Capture the cell that displays the provided text and extract its (X, Y) central coordinate. 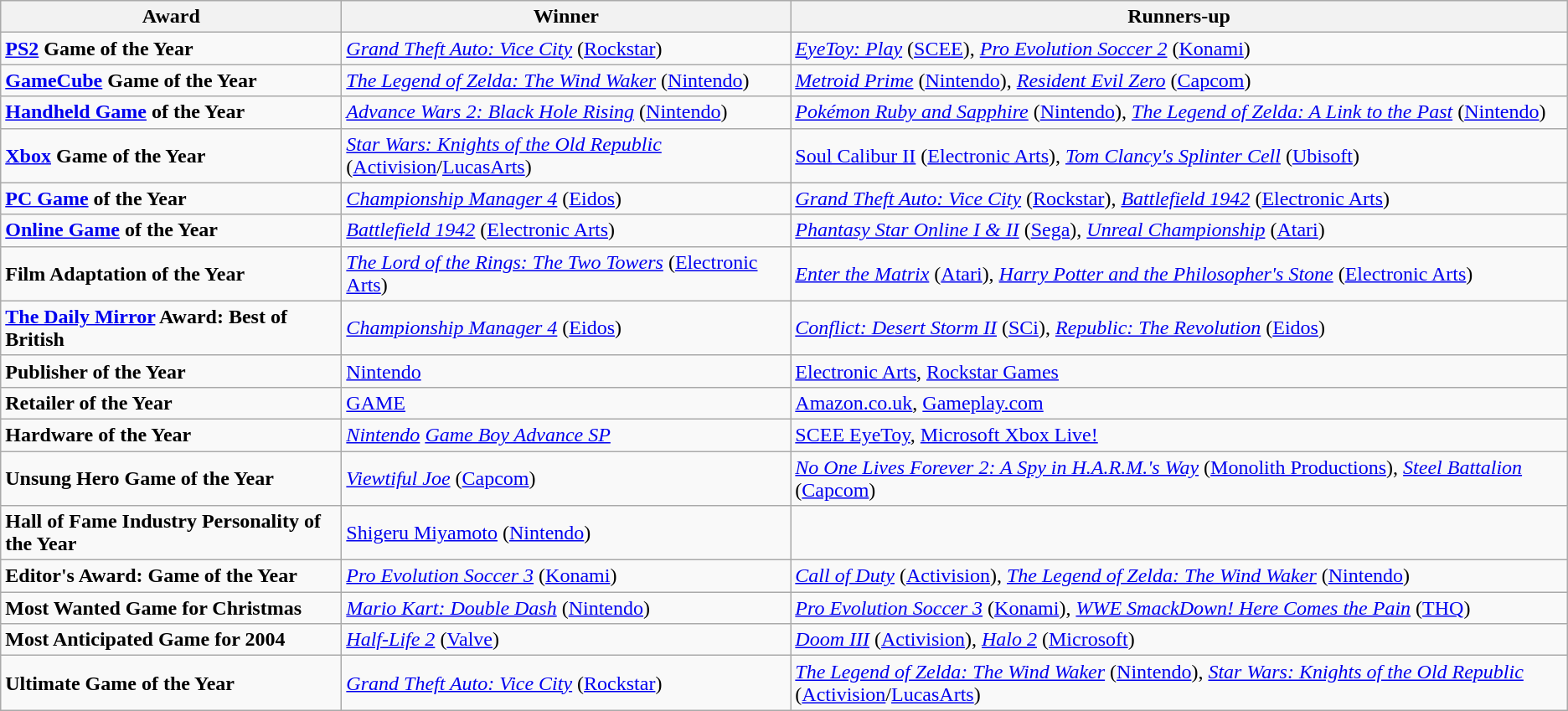
Publisher of the Year (171, 371)
Star Wars: Knights of the Old Republic (Activision/LucasArts) (566, 156)
Nintendo Game Boy Advance SP (566, 435)
Runners-up (1179, 17)
Award (171, 17)
The Legend of Zelda: The Wind Waker (Nintendo), Star Wars: Knights of the Old Republic (Activision/LucasArts) (1179, 683)
Pro Evolution Soccer 3 (Konami), WWE SmackDown! Here Comes the Pain (THQ) (1179, 608)
The Lord of the Rings: The Two Towers (Electronic Arts) (566, 273)
Hall of Fame Industry Personality of the Year (171, 533)
Phantasy Star Online I & II (Sega), Unreal Championship (Atari) (1179, 230)
Film Adaptation of the Year (171, 273)
Conflict: Desert Storm II (SCi), Republic: The Revolution (Eidos) (1179, 328)
Winner (566, 17)
No One Lives Forever 2: A Spy in H.A.R.M.'s Way (Monolith Productions), Steel Battalion (Capcom) (1179, 477)
Ultimate Game of the Year (171, 683)
Nintendo (566, 371)
PS2 Game of the Year (171, 49)
GameCube Game of the Year (171, 80)
Handheld Game of the Year (171, 112)
PC Game of the Year (171, 198)
Most Wanted Game for Christmas (171, 608)
Mario Kart: Double Dash (Nintendo) (566, 608)
Enter the Matrix (Atari), Harry Potter and the Philosopher's Stone (Electronic Arts) (1179, 273)
Pokémon Ruby and Sapphire (Nintendo), The Legend of Zelda: A Link to the Past (Nintendo) (1179, 112)
Viewtiful Joe (Capcom) (566, 477)
Electronic Arts, Rockstar Games (1179, 371)
Doom III (Activision), Halo 2 (Microsoft) (1179, 640)
Retailer of the Year (171, 403)
Hardware of the Year (171, 435)
Editor's Award: Game of the Year (171, 576)
GAME (566, 403)
Pro Evolution Soccer 3 (Konami) (566, 576)
Unsung Hero Game of the Year (171, 477)
Call of Duty (Activision), The Legend of Zelda: The Wind Waker (Nintendo) (1179, 576)
Grand Theft Auto: Vice City (Rockstar), Battlefield 1942 (Electronic Arts) (1179, 198)
Half-Life 2 (Valve) (566, 640)
The Daily Mirror Award: Best of British (171, 328)
Shigeru Miyamoto (Nintendo) (566, 533)
SCEE EyeToy, Microsoft Xbox Live! (1179, 435)
EyeToy: Play (SCEE), Pro Evolution Soccer 2 (Konami) (1179, 49)
Advance Wars 2: Black Hole Rising (Nintendo) (566, 112)
Battlefield 1942 (Electronic Arts) (566, 230)
Online Game of the Year (171, 230)
Most Anticipated Game for 2004 (171, 640)
Metroid Prime (Nintendo), Resident Evil Zero (Capcom) (1179, 80)
Amazon.co.uk, Gameplay.com (1179, 403)
Xbox Game of the Year (171, 156)
The Legend of Zelda: The Wind Waker (Nintendo) (566, 80)
Soul Calibur II (Electronic Arts), Tom Clancy's Splinter Cell (Ubisoft) (1179, 156)
